Find where the given text appears and provide that cell's center as [X, Y] coordinate. 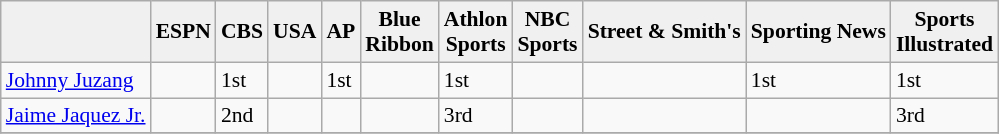
USA [294, 32]
NBCSports [547, 32]
CBS [242, 32]
ESPN [184, 32]
2nd [242, 116]
Sporting News [818, 32]
SportsIllustrated [944, 32]
AthlonSports [476, 32]
BlueRibbon [400, 32]
Jaime Jaquez Jr. [76, 116]
AP [340, 32]
Johnny Juzang [76, 80]
Street & Smith's [664, 32]
